Return [X, Y] of the center of cell containing provided text 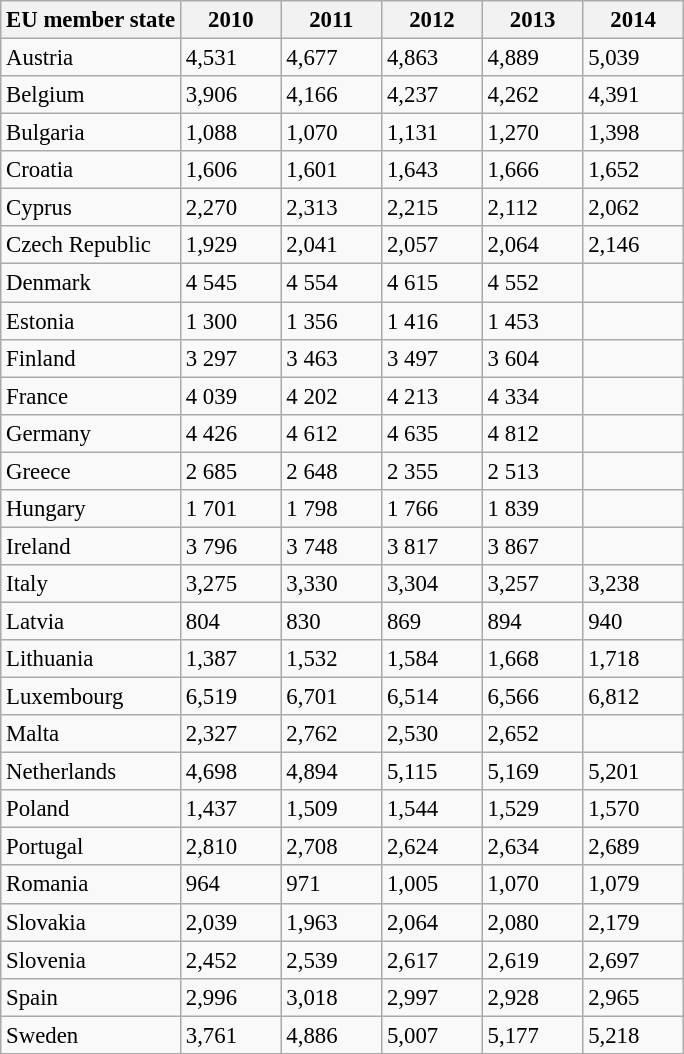
4 635 [432, 433]
4,677 [332, 58]
2,634 [532, 847]
Bulgaria [91, 133]
1 701 [230, 509]
2,708 [332, 847]
Netherlands [91, 772]
964 [230, 885]
2,697 [634, 960]
1,079 [634, 885]
Denmark [91, 283]
1,398 [634, 133]
4,262 [532, 95]
940 [634, 621]
France [91, 396]
Malta [91, 734]
2 648 [332, 471]
3,257 [532, 584]
4 039 [230, 396]
1,652 [634, 170]
6,519 [230, 697]
5,007 [432, 1035]
Spain [91, 997]
1 766 [432, 509]
2 513 [532, 471]
2,041 [332, 245]
1 798 [332, 509]
Finland [91, 358]
4,889 [532, 58]
2,965 [634, 997]
2,179 [634, 922]
2,928 [532, 997]
Austria [91, 58]
2011 [332, 20]
5,218 [634, 1035]
894 [532, 621]
Croatia [91, 170]
Greece [91, 471]
1,606 [230, 170]
1 416 [432, 321]
3 463 [332, 358]
2,997 [432, 997]
3,238 [634, 584]
4,886 [332, 1035]
2,112 [532, 208]
4,531 [230, 58]
2,080 [532, 922]
2,810 [230, 847]
2,996 [230, 997]
6,701 [332, 697]
3,304 [432, 584]
1,532 [332, 659]
Portugal [91, 847]
1 300 [230, 321]
2,270 [230, 208]
4 615 [432, 283]
1,529 [532, 809]
2,057 [432, 245]
971 [332, 885]
1,437 [230, 809]
3,018 [332, 997]
Ireland [91, 546]
1,668 [532, 659]
5,169 [532, 772]
Luxembourg [91, 697]
4,863 [432, 58]
3 497 [432, 358]
2010 [230, 20]
830 [332, 621]
3,906 [230, 95]
1,509 [332, 809]
3 297 [230, 358]
1,584 [432, 659]
3 604 [532, 358]
1,387 [230, 659]
2014 [634, 20]
5,039 [634, 58]
5,177 [532, 1035]
2,624 [432, 847]
2,617 [432, 960]
3 817 [432, 546]
3,330 [332, 584]
2,327 [230, 734]
1,929 [230, 245]
4,166 [332, 95]
2,146 [634, 245]
2,530 [432, 734]
1 839 [532, 509]
6,812 [634, 697]
5,115 [432, 772]
4 812 [532, 433]
2,215 [432, 208]
Slovenia [91, 960]
2,689 [634, 847]
4,698 [230, 772]
2,652 [532, 734]
2,619 [532, 960]
1,601 [332, 170]
1,963 [332, 922]
4 426 [230, 433]
4 202 [332, 396]
2 685 [230, 471]
2,762 [332, 734]
2,062 [634, 208]
4 545 [230, 283]
3 867 [532, 546]
2,313 [332, 208]
Poland [91, 809]
2012 [432, 20]
Lithuania [91, 659]
Sweden [91, 1035]
4,237 [432, 95]
1 356 [332, 321]
2,452 [230, 960]
Germany [91, 433]
4 612 [332, 433]
4 554 [332, 283]
1,544 [432, 809]
804 [230, 621]
1,643 [432, 170]
1,570 [634, 809]
5,201 [634, 772]
Estonia [91, 321]
Hungary [91, 509]
1,088 [230, 133]
4 213 [432, 396]
Czech Republic [91, 245]
4,391 [634, 95]
2013 [532, 20]
4,894 [332, 772]
2,039 [230, 922]
1,718 [634, 659]
1,131 [432, 133]
1,005 [432, 885]
3 796 [230, 546]
2 355 [432, 471]
4 552 [532, 283]
1 453 [532, 321]
EU member state [91, 20]
Cyprus [91, 208]
Romania [91, 885]
1,270 [532, 133]
1,666 [532, 170]
869 [432, 621]
4 334 [532, 396]
Slovakia [91, 922]
Italy [91, 584]
Latvia [91, 621]
3 748 [332, 546]
6,566 [532, 697]
2,539 [332, 960]
3,275 [230, 584]
6,514 [432, 697]
3,761 [230, 1035]
Belgium [91, 95]
